Return the [x, y] coordinate for the center point of the cell that contains the specified text.  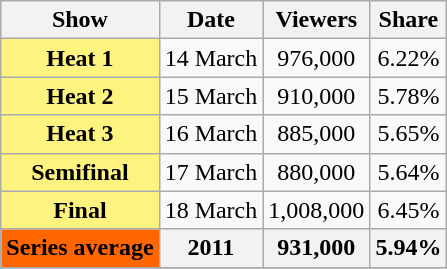
6.22% [408, 58]
Final [80, 210]
5.64% [408, 172]
976,000 [316, 58]
5.94% [408, 248]
910,000 [316, 96]
Heat 3 [80, 134]
5.78% [408, 96]
Series average [80, 248]
Date [211, 20]
14 March [211, 58]
Share [408, 20]
931,000 [316, 248]
2011 [211, 248]
Show [80, 20]
880,000 [316, 172]
15 March [211, 96]
16 March [211, 134]
Heat 2 [80, 96]
17 March [211, 172]
1,008,000 [316, 210]
5.65% [408, 134]
885,000 [316, 134]
6.45% [408, 210]
Semifinal [80, 172]
Viewers [316, 20]
18 March [211, 210]
Heat 1 [80, 58]
